Locate the cell with the specified text and output its (X, Y) center coordinate. 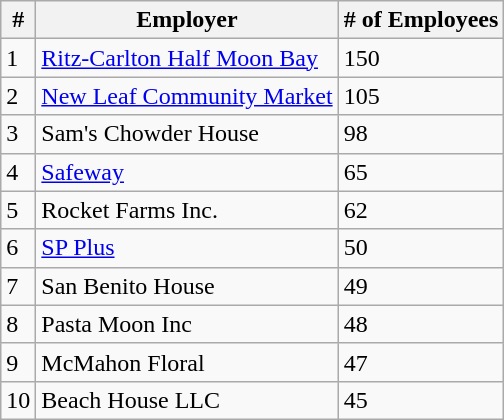
150 (421, 58)
98 (421, 134)
Employer (187, 20)
Beach House LLC (187, 400)
6 (18, 248)
McMahon Floral (187, 362)
Safeway (187, 172)
45 (421, 400)
105 (421, 96)
8 (18, 324)
48 (421, 324)
Ritz-Carlton Half Moon Bay (187, 58)
New Leaf Community Market (187, 96)
7 (18, 286)
Sam's Chowder House (187, 134)
Rocket Farms Inc. (187, 210)
65 (421, 172)
San Benito House (187, 286)
Pasta Moon Inc (187, 324)
62 (421, 210)
9 (18, 362)
SP Plus (187, 248)
1 (18, 58)
2 (18, 96)
49 (421, 286)
47 (421, 362)
50 (421, 248)
4 (18, 172)
3 (18, 134)
10 (18, 400)
5 (18, 210)
# of Employees (421, 20)
# (18, 20)
